Locate the cell with the specified text and output its (X, Y) center coordinate. 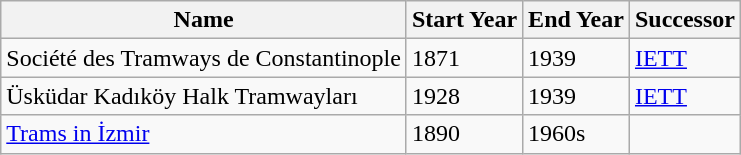
Üsküdar Kadıköy Halk Tramwayları (204, 96)
1960s (576, 134)
Trams in İzmir (204, 134)
Name (204, 20)
Société des Tramways de Constantinople (204, 58)
Start Year (464, 20)
Successor (684, 20)
1890 (464, 134)
End Year (576, 20)
1928 (464, 96)
1871 (464, 58)
